Identify which cell holds the provided text, then report its [x, y] central coordinate. 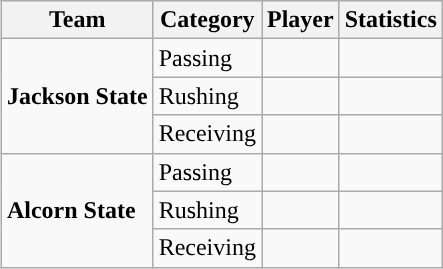
Statistics [390, 20]
Player [301, 20]
Team [77, 20]
Jackson State [77, 96]
Category [207, 20]
Alcorn State [77, 210]
